Detect which cell encompasses the target text, then output its (X, Y) center coordinate. 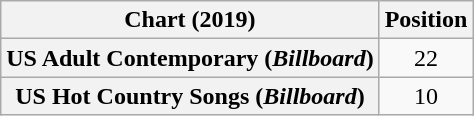
US Hot Country Songs (Billboard) (190, 96)
US Adult Contemporary (Billboard) (190, 58)
Chart (2019) (190, 20)
Position (426, 20)
22 (426, 58)
10 (426, 96)
